Find where the given text appears and provide that cell's center as (x, y) coordinate. 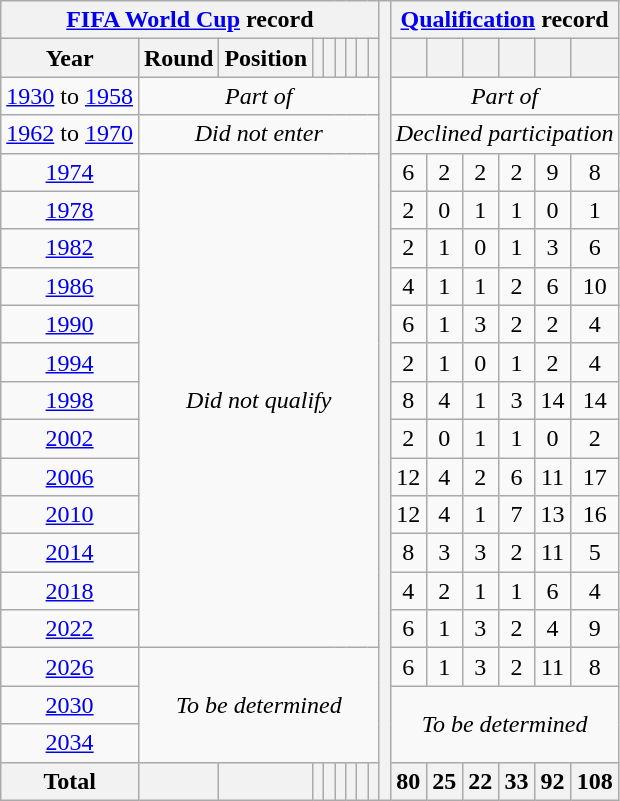
Did not enter (258, 134)
108 (596, 781)
1986 (70, 286)
Qualification record (504, 20)
80 (408, 781)
16 (596, 515)
Did not qualify (258, 400)
1994 (70, 362)
1990 (70, 324)
22 (480, 781)
FIFA World Cup record (190, 20)
2010 (70, 515)
1998 (70, 400)
2006 (70, 477)
Round (178, 58)
2018 (70, 591)
13 (552, 515)
17 (596, 477)
Position (266, 58)
1930 to 1958 (70, 96)
1962 to 1970 (70, 134)
Total (70, 781)
2002 (70, 438)
7 (516, 515)
25 (444, 781)
33 (516, 781)
2030 (70, 705)
2022 (70, 629)
10 (596, 286)
2014 (70, 553)
2034 (70, 743)
5 (596, 553)
2026 (70, 667)
Declined participation (504, 134)
1978 (70, 210)
Year (70, 58)
1974 (70, 172)
92 (552, 781)
1982 (70, 248)
